From the cell containing the given text, extract its center point as (x, y) coordinate. 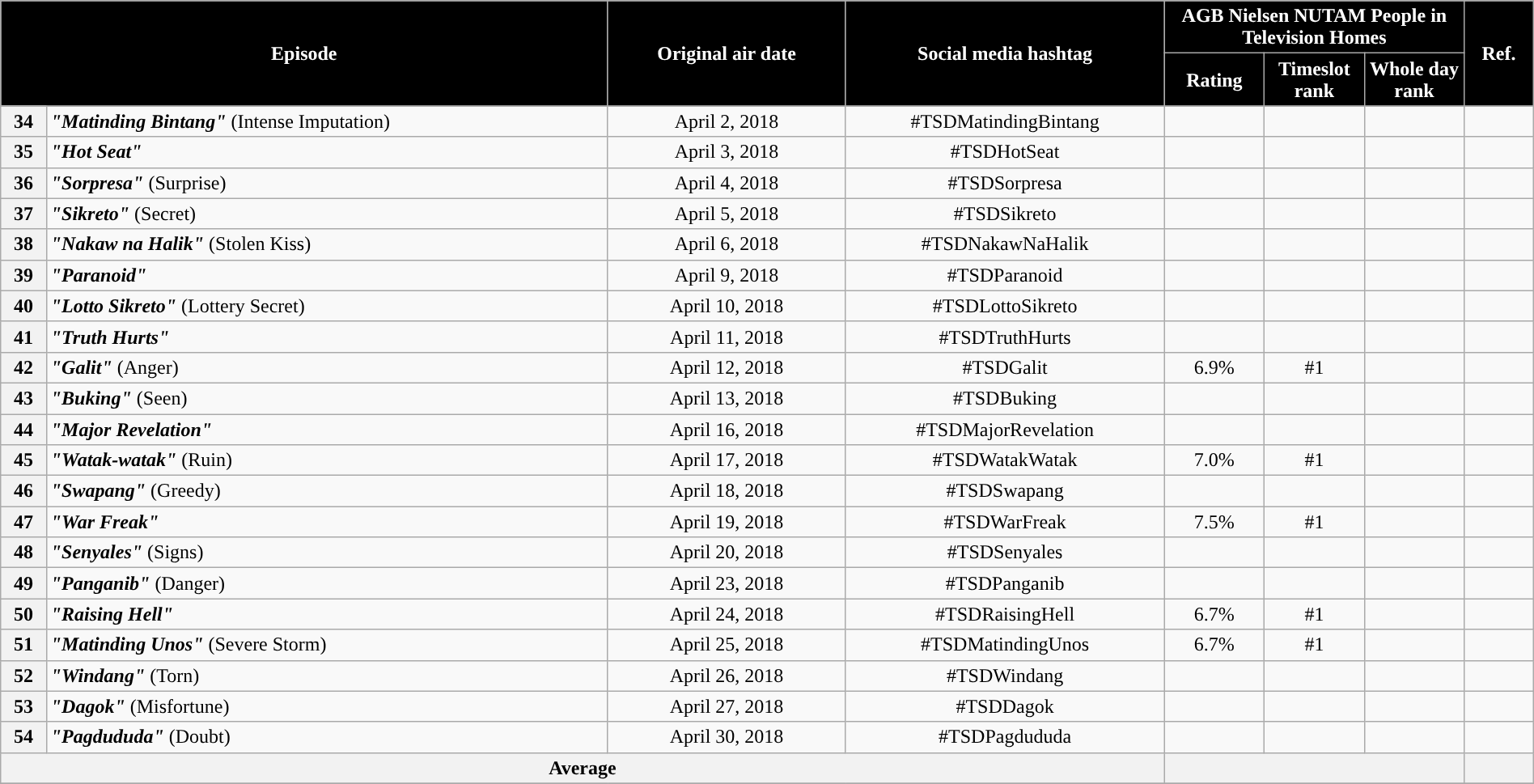
April 13, 2018 (727, 398)
April 25, 2018 (727, 645)
"Lotto Sikreto" (Lottery Secret) (327, 306)
36 (23, 183)
"Sorpresa" (Surprise) (327, 183)
April 2, 2018 (727, 121)
"Galit" (Anger) (327, 367)
#TSDWindang (1005, 676)
44 (23, 430)
April 11, 2018 (727, 337)
April 3, 2018 (727, 152)
Episode (304, 53)
#TSDPagdududa (1005, 737)
"Watak-watak" (Ruin) (327, 460)
"Raising Hell" (327, 614)
41 (23, 337)
"Senyales" (Signs) (327, 553)
April 26, 2018 (727, 676)
April 12, 2018 (727, 367)
April 19, 2018 (727, 522)
48 (23, 553)
April 20, 2018 (727, 553)
April 18, 2018 (727, 491)
#TSDWatakWatak (1005, 460)
"Buking" (Seen) (327, 398)
#TSDMatindingBintang (1005, 121)
"Sikreto" (Secret) (327, 214)
#TSDParanoid (1005, 275)
#TSDPanganib (1005, 583)
54 (23, 737)
35 (23, 152)
6.9% (1214, 367)
"Swapang" (Greedy) (327, 491)
45 (23, 460)
#TSDHotSeat (1005, 152)
#TSDNakawNaHalik (1005, 244)
#TSDMatindingUnos (1005, 645)
Rating (1214, 79)
34 (23, 121)
April 10, 2018 (727, 306)
47 (23, 522)
43 (23, 398)
April 27, 2018 (727, 706)
April 16, 2018 (727, 430)
"War Freak" (327, 522)
April 4, 2018 (727, 183)
46 (23, 491)
37 (23, 214)
#TSDGalit (1005, 367)
39 (23, 275)
"Major Revelation" (327, 430)
Social media hashtag (1005, 53)
50 (23, 614)
"Dagok" (Misfortune) (327, 706)
"Paranoid" (327, 275)
38 (23, 244)
53 (23, 706)
"Pagdududa" (Doubt) (327, 737)
#TSDRaisingHell (1005, 614)
"Nakaw na Halik" (Stolen Kiss) (327, 244)
49 (23, 583)
#TSDSorpresa (1005, 183)
April 5, 2018 (727, 214)
April 30, 2018 (727, 737)
"Windang" (Torn) (327, 676)
"Matinding Unos" (Severe Storm) (327, 645)
April 6, 2018 (727, 244)
"Truth Hurts" (327, 337)
#TSDTruthHurts (1005, 337)
"Hot Seat" (327, 152)
#TSDSikreto (1005, 214)
#TSDWarFreak (1005, 522)
#TSDSenyales (1005, 553)
#TSDSwapang (1005, 491)
40 (23, 306)
51 (23, 645)
#TSDDagok (1005, 706)
7.0% (1214, 460)
Whole dayrank (1414, 79)
Original air date (727, 53)
AGB Nielsen NUTAM People in Television Homes (1314, 28)
"Panganib" (Danger) (327, 583)
42 (23, 367)
Timeslotrank (1315, 79)
April 24, 2018 (727, 614)
April 23, 2018 (727, 583)
7.5% (1214, 522)
April 17, 2018 (727, 460)
April 9, 2018 (727, 275)
#TSDLottoSikreto (1005, 306)
Average (583, 768)
#TSDBuking (1005, 398)
Ref. (1499, 53)
52 (23, 676)
"Matinding Bintang" (Intense Imputation) (327, 121)
#TSDMajorRevelation (1005, 430)
